Provide the (X, Y) coordinate of the cell's center where the given text is located.  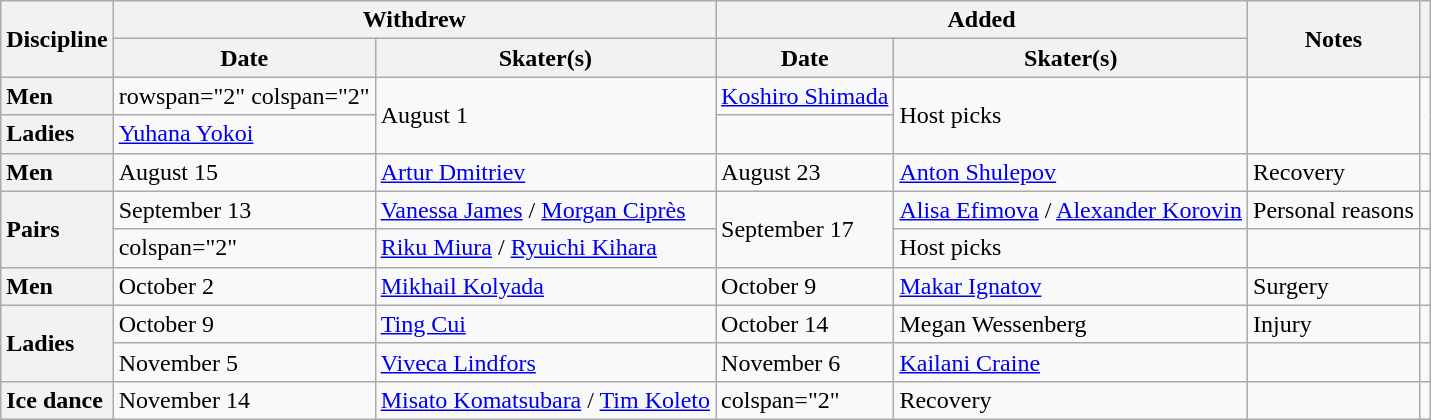
Viveca Lindfors (545, 362)
August 1 (545, 115)
August 23 (805, 172)
Ting Cui (545, 324)
Kailani Craine (1071, 362)
Misato Komatsubara / Tim Koleto (545, 400)
Injury (1334, 324)
Megan Wessenberg (1071, 324)
Makar Ignatov (1071, 286)
Discipline (57, 39)
November 6 (805, 362)
October 2 (244, 286)
Surgery (1334, 286)
Riku Miura / Ryuichi Kihara (545, 248)
rowspan="2" colspan="2" (244, 96)
Personal reasons (1334, 210)
September 13 (244, 210)
November 14 (244, 400)
Yuhana Yokoi (244, 134)
Withdrew (414, 20)
Alisa Efimova / Alexander Korovin (1071, 210)
August 15 (244, 172)
Artur Dmitriev (545, 172)
Notes (1334, 39)
Ice dance (57, 400)
Vanessa James / Morgan Ciprès (545, 210)
November 5 (244, 362)
Koshiro Shimada (805, 96)
Pairs (57, 229)
October 14 (805, 324)
September 17 (805, 229)
Added (982, 20)
Anton Shulepov (1071, 172)
Mikhail Kolyada (545, 286)
